Scan for the cell matching the given text and deliver its (X, Y) coordinate at center. 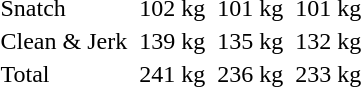
135 kg (250, 41)
139 kg (172, 41)
